Search for the cell housing the specified text and yield its (x, y) center coordinate. 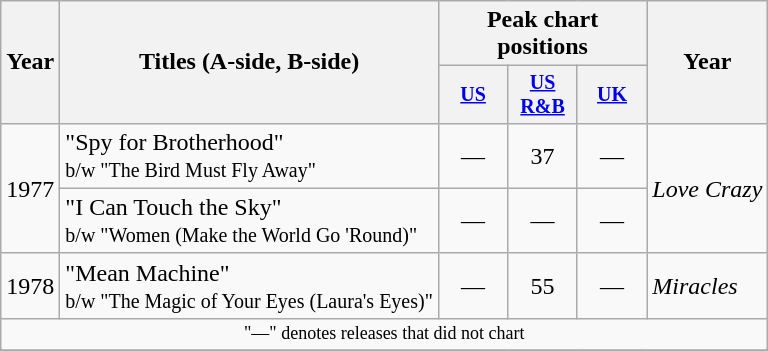
UK (612, 94)
"—" denotes releases that did not chart (384, 334)
Peak chart positions (542, 34)
Miracles (708, 286)
US R&B (542, 94)
Titles (A-side, B-side) (250, 62)
55 (542, 286)
1978 (30, 286)
"I Can Touch the Sky"b/w "Women (Make the World Go 'Round)" (250, 220)
US (472, 94)
Love Crazy (708, 188)
"Mean Machine"b/w "The Magic of Your Eyes (Laura's Eyes)" (250, 286)
37 (542, 156)
"Spy for Brotherhood"b/w "The Bird Must Fly Away" (250, 156)
1977 (30, 188)
